Provide the [X, Y] coordinate of the cell's center where the given text is located.  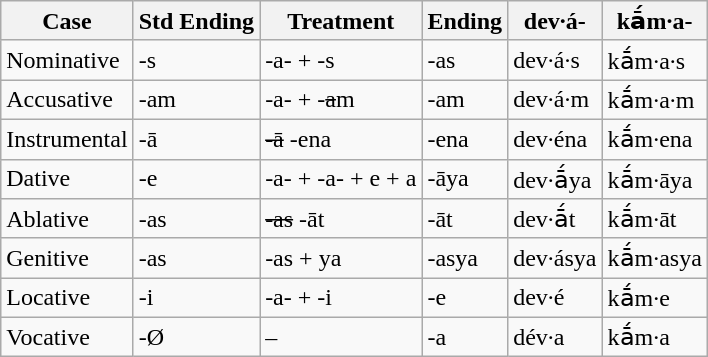
Ending [465, 21]
-asya [465, 258]
kā́m·asya [654, 258]
dev·á- [555, 21]
Locative [67, 298]
Std Ending [196, 21]
-a- + -i [341, 298]
-a- + -a- + e + a [341, 179]
dev·éna [555, 139]
kā́m·āya [654, 179]
Dative [67, 179]
-a- + -am [341, 100]
Genitive [67, 258]
Treatment [341, 21]
Ablative [67, 219]
– [341, 337]
-as -āt [341, 219]
Vocative [67, 337]
kā́m·a·m [654, 100]
Instrumental [67, 139]
-i [196, 298]
dev·ā́ya [555, 179]
dev·é [555, 298]
kā́m·āt [654, 219]
dev·ā́t [555, 219]
-āt [465, 219]
dév·a [555, 337]
-a [465, 337]
-ena [465, 139]
-ā -ena [341, 139]
-āya [465, 179]
-s [196, 60]
kā́m·a [654, 337]
dev·á·s [555, 60]
Accusative [67, 100]
kā́m·a- [654, 21]
kā́m·e [654, 298]
-a- + -s [341, 60]
-as + ya [341, 258]
-Ø [196, 337]
kā́m·ena [654, 139]
Nominative [67, 60]
kā́m·a·s [654, 60]
Case [67, 21]
dev·ásya [555, 258]
-ā [196, 139]
dev·á·m [555, 100]
